Scan for the cell matching the given text and deliver its (x, y) coordinate at center. 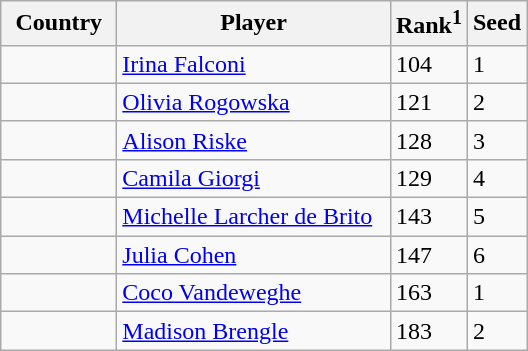
104 (428, 64)
3 (496, 140)
Seed (496, 24)
Player (254, 24)
147 (428, 255)
Olivia Rogowska (254, 102)
183 (428, 331)
Rank1 (428, 24)
Irina Falconi (254, 64)
Madison Brengle (254, 331)
4 (496, 178)
Julia Cohen (254, 255)
128 (428, 140)
5 (496, 217)
Camila Giorgi (254, 178)
Michelle Larcher de Brito (254, 217)
163 (428, 293)
129 (428, 178)
6 (496, 255)
Country (59, 24)
143 (428, 217)
Alison Riske (254, 140)
121 (428, 102)
Coco Vandeweghe (254, 293)
